Provide the (X, Y) coordinate of the cell's center where the given text is located.  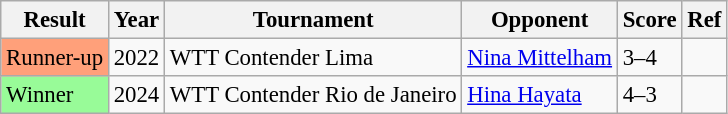
3–4 (650, 58)
2022 (136, 58)
Winner (55, 95)
WTT Contender Rio de Janeiro (312, 95)
Ref (704, 20)
Year (136, 20)
WTT Contender Lima (312, 58)
Result (55, 20)
Opponent (540, 20)
2024 (136, 95)
Hina Hayata (540, 95)
Tournament (312, 20)
Nina Mittelham (540, 58)
Runner-up (55, 58)
Score (650, 20)
4–3 (650, 95)
